Determine the [x, y] coordinate at the center of the cell enclosing the given text.  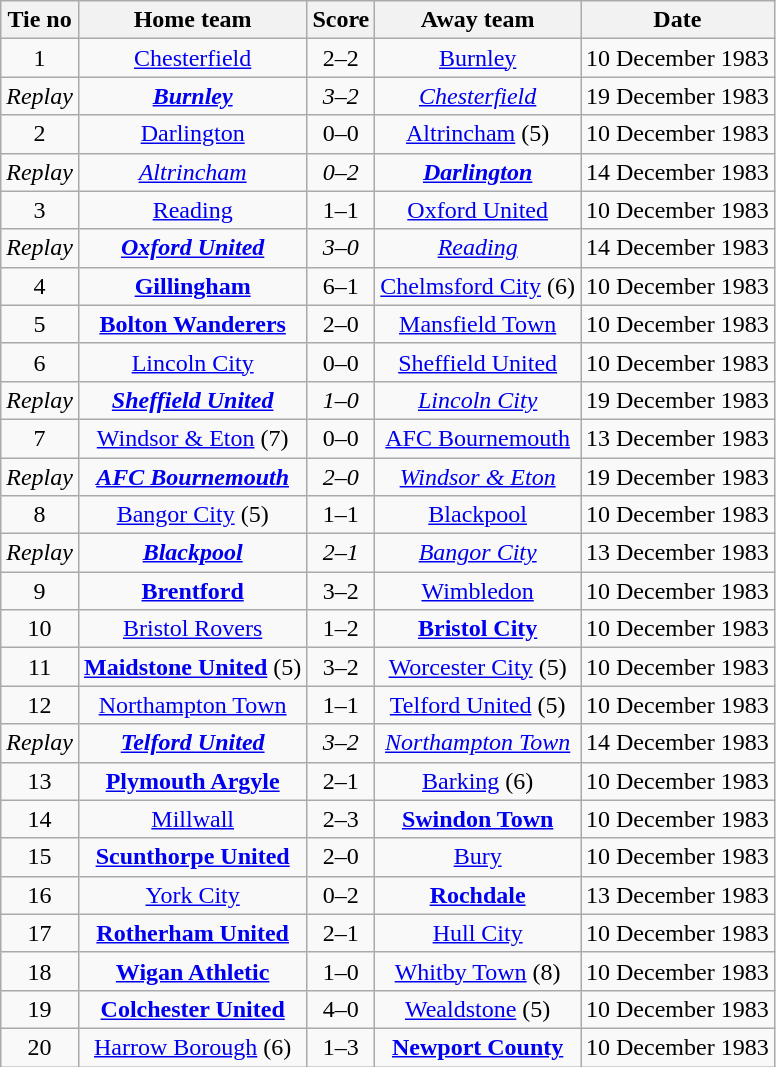
Altrincham [192, 172]
Swindon Town [478, 819]
Wigan Athletic [192, 971]
Telford United (5) [478, 705]
16 [40, 895]
20 [40, 1047]
15 [40, 857]
Worcester City (5) [478, 667]
Mansfield Town [478, 324]
Bury [478, 857]
19 [40, 1009]
12 [40, 705]
Plymouth Argyle [192, 781]
18 [40, 971]
4–0 [341, 1009]
11 [40, 667]
Whitby Town (8) [478, 971]
Score [341, 20]
Maidstone United (5) [192, 667]
3–0 [341, 248]
1–2 [341, 629]
Wealdstone (5) [478, 1009]
7 [40, 438]
Millwall [192, 819]
2–3 [341, 819]
York City [192, 895]
2–2 [341, 58]
Brentford [192, 591]
3 [40, 210]
Tie no [40, 20]
17 [40, 933]
1 [40, 58]
2 [40, 134]
6 [40, 362]
6–1 [341, 286]
Bangor City [478, 553]
Away team [478, 20]
Wimbledon [478, 591]
Harrow Borough (6) [192, 1047]
1–3 [341, 1047]
14 [40, 819]
8 [40, 515]
Bristol Rovers [192, 629]
Telford United [192, 743]
10 [40, 629]
4 [40, 286]
Chelmsford City (6) [478, 286]
Altrincham (5) [478, 134]
Date [677, 20]
Barking (6) [478, 781]
Colchester United [192, 1009]
Bristol City [478, 629]
Scunthorpe United [192, 857]
5 [40, 324]
Gillingham [192, 286]
13 [40, 781]
Rochdale [478, 895]
Bolton Wanderers [192, 324]
Rotherham United [192, 933]
Windsor & Eton [478, 477]
9 [40, 591]
Newport County [478, 1047]
Bangor City (5) [192, 515]
Windsor & Eton (7) [192, 438]
Hull City [478, 933]
Home team [192, 20]
